Capture the cell that displays the provided text and extract its [X, Y] central coordinate. 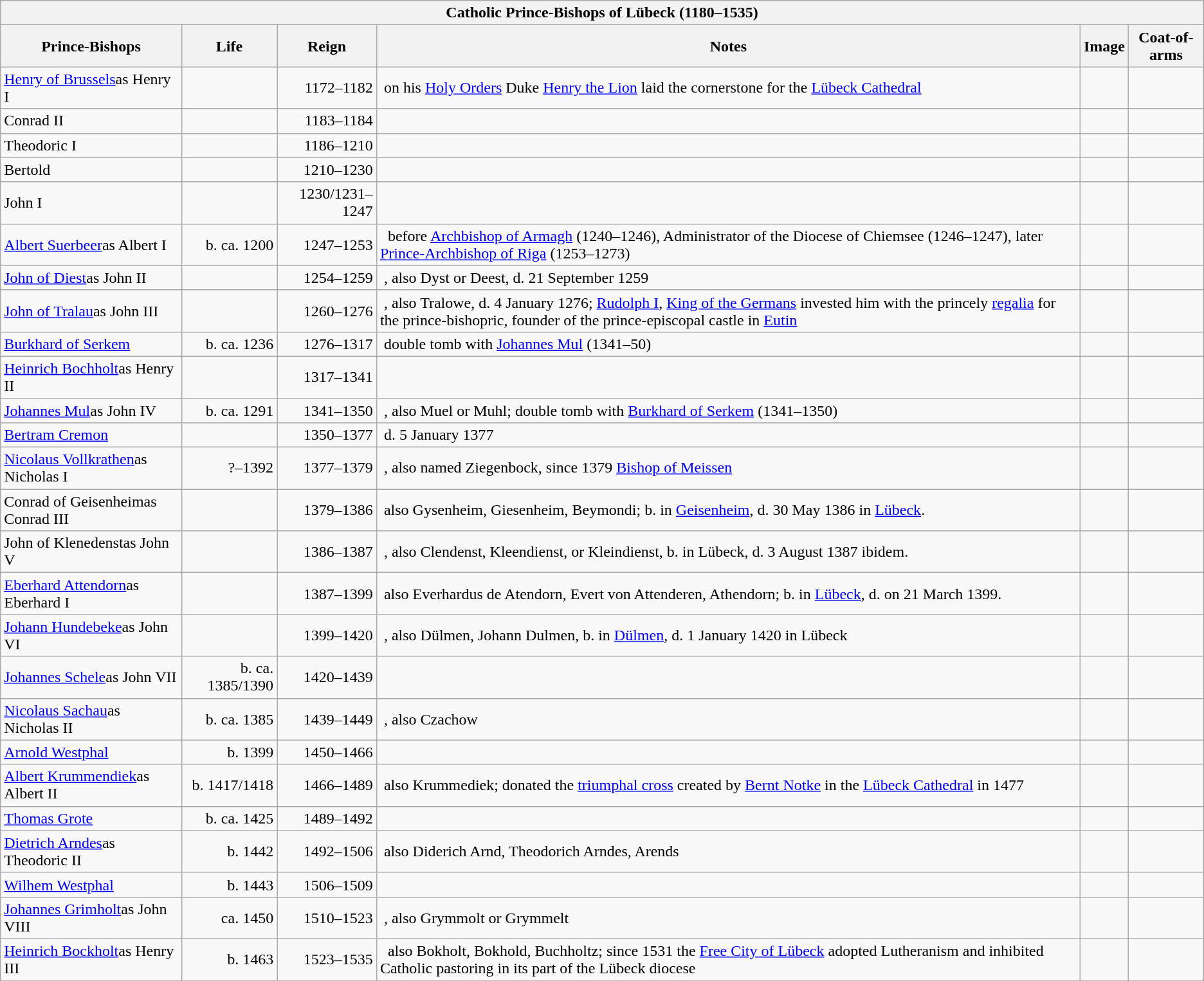
, also Grymmolt or Grymmelt [728, 918]
Notes [728, 46]
Dietrich Arndesas Theodoric II [91, 851]
, also named Ziegenbock, since 1379 Bishop of Meissen [728, 468]
b. ca. 1385/1390 [229, 678]
1276–1317 [327, 344]
1510–1523 [327, 918]
b. 1463 [229, 959]
Albert Krummendiekas Albert II [91, 786]
1439–1449 [327, 719]
Image [1104, 46]
1350–1377 [327, 435]
Henry of Brusselsas Henry I [91, 87]
Heinrich Bochholtas Henry II [91, 377]
1379–1386 [327, 510]
b. ca. 1385 [229, 719]
b. 1417/1418 [229, 786]
1523–1535 [327, 959]
, also Dyst or Deest, d. 21 September 1259 [728, 278]
Wilhem Westphal [91, 885]
Theodoric I [91, 145]
1377–1379 [327, 468]
1247–1253 [327, 244]
John of Diestas John II [91, 278]
also Gysenheim, Giesenheim, Beymondi; b. in Geisenheim, d. 30 May 1386 in Lübeck. [728, 510]
Catholic Prince-Bishops of Lübeck (1180–1535) [602, 13]
b. 1443 [229, 885]
b. ca. 1236 [229, 344]
ca. 1450 [229, 918]
also Krummediek; donated the triumphal cross created by Bernt Notke in the Lübeck Cathedral in 1477 [728, 786]
Albert Suerbeeras Albert I [91, 244]
1420–1439 [327, 678]
1254–1259 [327, 278]
1183–1184 [327, 121]
Conrad II [91, 121]
?–1392 [229, 468]
John I [91, 203]
also Diderich Arnd, Theodorich Arndes, Arends [728, 851]
1386–1387 [327, 552]
1341–1350 [327, 411]
b. ca. 1291 [229, 411]
1450–1466 [327, 752]
Thomas Grote [91, 818]
, also Czachow [728, 719]
1210–1230 [327, 170]
1506–1509 [327, 885]
, also Clendenst, Kleendienst, or Kleindienst, b. in Lübeck, d. 3 August 1387 ibidem. [728, 552]
Johannes Mulas John IV [91, 411]
b. 1399 [229, 752]
1387–1399 [327, 594]
John of Klenedenstas John V [91, 552]
1492–1506 [327, 851]
John of Tralauas John III [91, 311]
1172–1182 [327, 87]
Life [229, 46]
1186–1210 [327, 145]
Bertram Cremon [91, 435]
, also Dülmen, Johann Dulmen, b. in Dülmen, d. 1 January 1420 in Lübeck [728, 635]
1489–1492 [327, 818]
also Everhardus de Atendorn, Evert von Attenderen, Athendorn; b. in Lübeck, d. on 21 March 1399. [728, 594]
Bertold [91, 170]
double tomb with Johannes Mul (1341–50) [728, 344]
Burkhard of Serkem [91, 344]
b. ca. 1200 [229, 244]
Nicolaus Vollkrathenas Nicholas I [91, 468]
Reign [327, 46]
Prince-Bishops [91, 46]
Conrad of Geisenheimas Conrad III [91, 510]
b. ca. 1425 [229, 818]
b. 1442 [229, 851]
1260–1276 [327, 311]
Heinrich Bockholtas Henry III [91, 959]
1317–1341 [327, 377]
, also Muel or Muhl; double tomb with Burkhard of Serkem (1341–1350) [728, 411]
on his Holy Orders Duke Henry the Lion laid the cornerstone for the Lübeck Cathedral [728, 87]
Johannes Scheleas John VII [91, 678]
Johannes Grimholtas John VIII [91, 918]
Coat-of-arms [1167, 46]
Eberhard Attendornas Eberhard I [91, 594]
Johann Hundebekeas John VI [91, 635]
d. 5 January 1377 [728, 435]
1466–1489 [327, 786]
Nicolaus Sachauas Nicholas II [91, 719]
Arnold Westphal [91, 752]
before Archbishop of Armagh (1240–1246), Administrator of the Diocese of Chiemsee (1246–1247), later Prince-Archbishop of Riga (1253–1273) [728, 244]
1399–1420 [327, 635]
1230/1231–1247 [327, 203]
